From the cell containing the given text, extract its center point as (x, y) coordinate. 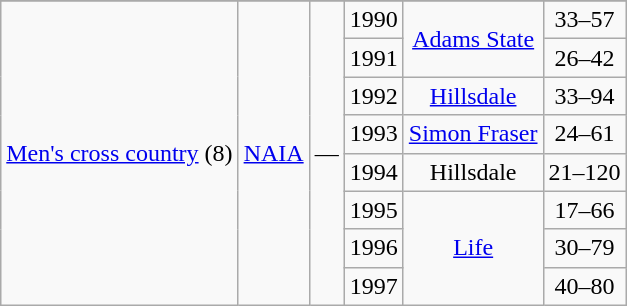
30–79 (584, 248)
1995 (374, 210)
17–66 (584, 210)
26–42 (584, 58)
1997 (374, 286)
1994 (374, 172)
1993 (374, 134)
Adams State (473, 39)
Simon Fraser (473, 134)
1990 (374, 20)
24–61 (584, 134)
Men's cross country (8) (120, 153)
33–57 (584, 20)
21–120 (584, 172)
1992 (374, 96)
33–94 (584, 96)
1996 (374, 248)
Life (473, 248)
— (326, 153)
NAIA (274, 153)
1991 (374, 58)
40–80 (584, 286)
